Find where the given text appears and provide that cell's center as [X, Y] coordinate. 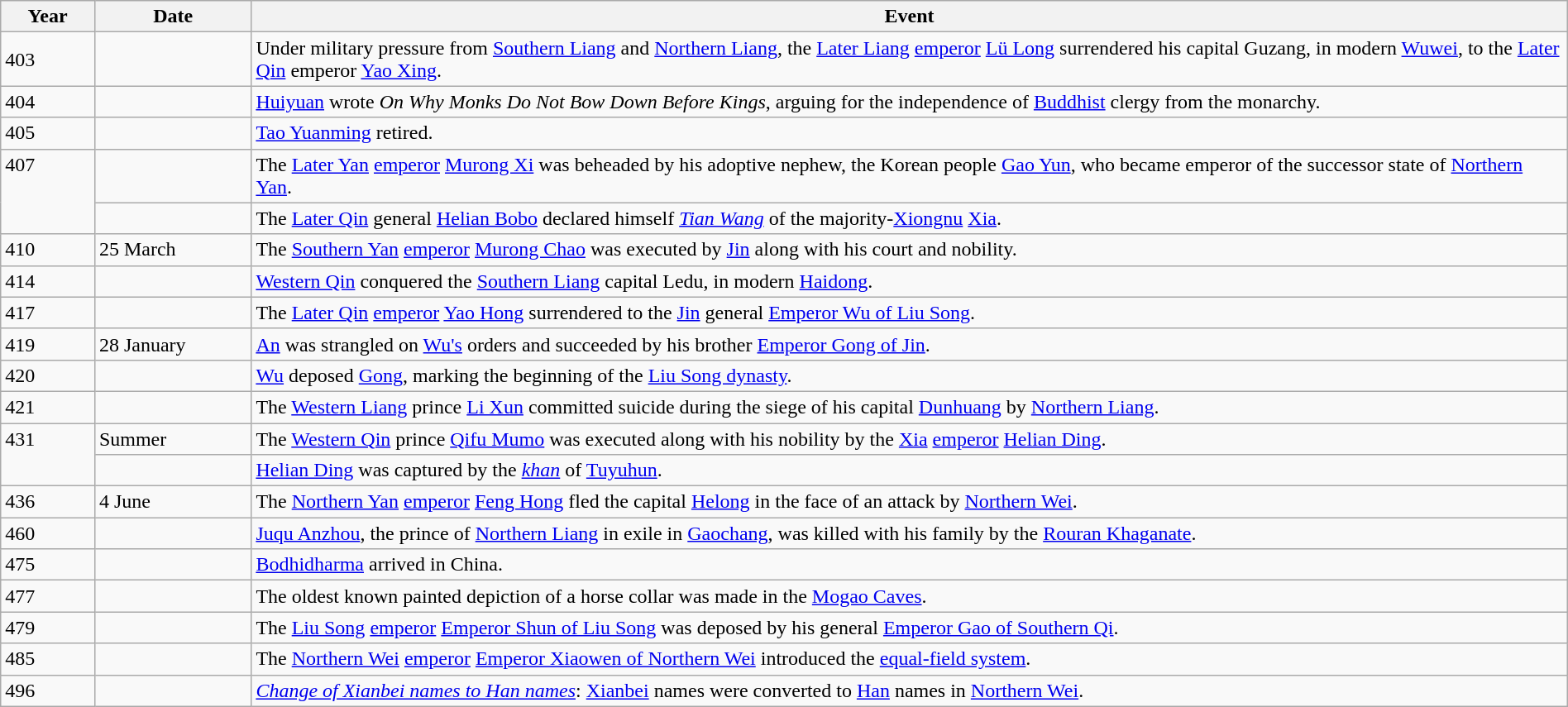
Helian Ding was captured by the khan of Tuyuhun. [910, 471]
The Southern Yan emperor Murong Chao was executed by Jin along with his court and nobility. [910, 250]
421 [48, 407]
Western Qin conquered the Southern Liang capital Ledu, in modern Haidong. [910, 281]
Tao Yuanming retired. [910, 133]
25 March [172, 250]
Juqu Anzhou, the prince of Northern Liang in exile in Gaochang, was killed with his family by the Rouran Khaganate. [910, 533]
Event [910, 17]
417 [48, 313]
496 [48, 690]
436 [48, 502]
The Later Qin emperor Yao Hong surrendered to the Jin general Emperor Wu of Liu Song. [910, 313]
414 [48, 281]
The Western Qin prince Qifu Mumo was executed along with his nobility by the Xia emperor Helian Ding. [910, 439]
Huiyuan wrote On Why Monks Do Not Bow Down Before Kings, arguing for the independence of Buddhist clergy from the monarchy. [910, 102]
The oldest known painted depiction of a horse collar was made in the Mogao Caves. [910, 596]
405 [48, 133]
Wu deposed Gong, marking the beginning of the Liu Song dynasty. [910, 375]
The Northern Yan emperor Feng Hong fled the capital Helong in the face of an attack by Northern Wei. [910, 502]
477 [48, 596]
410 [48, 250]
Summer [172, 439]
404 [48, 102]
Bodhidharma arrived in China. [910, 565]
An was strangled on Wu's orders and succeeded by his brother Emperor Gong of Jin. [910, 344]
407 [48, 192]
419 [48, 344]
28 January [172, 344]
Date [172, 17]
479 [48, 628]
485 [48, 659]
4 June [172, 502]
The Liu Song emperor Emperor Shun of Liu Song was deposed by his general Emperor Gao of Southern Qi. [910, 628]
431 [48, 455]
The Western Liang prince Li Xun committed suicide during the siege of his capital Dunhuang by Northern Liang. [910, 407]
420 [48, 375]
403 [48, 60]
Year [48, 17]
The Northern Wei emperor Emperor Xiaowen of Northern Wei introduced the equal-field system. [910, 659]
Change of Xianbei names to Han names: Xianbei names were converted to Han names in Northern Wei. [910, 690]
475 [48, 565]
The Later Qin general Helian Bobo declared himself Tian Wang of the majority-Xiongnu Xia. [910, 218]
460 [48, 533]
